Search for the cell housing the specified text and yield its (X, Y) center coordinate. 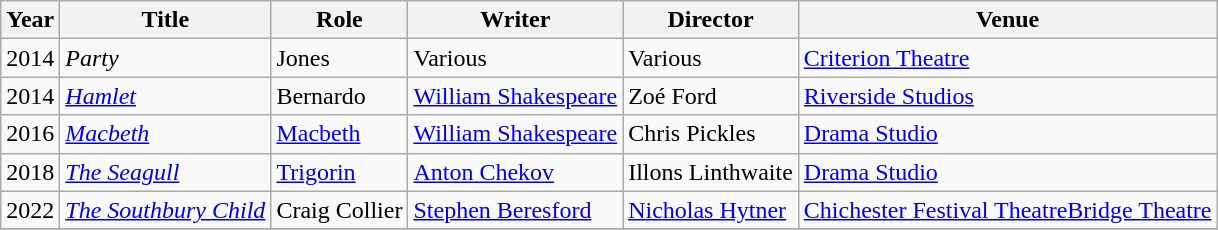
Year (30, 20)
2018 (30, 172)
Hamlet (166, 96)
Craig Collier (340, 210)
Criterion Theatre (1008, 58)
Trigorin (340, 172)
Venue (1008, 20)
Illons Linthwaite (711, 172)
Title (166, 20)
Riverside Studios (1008, 96)
2016 (30, 134)
Writer (516, 20)
Nicholas Hytner (711, 210)
Jones (340, 58)
Director (711, 20)
Role (340, 20)
Chris Pickles (711, 134)
2022 (30, 210)
Stephen Beresford (516, 210)
Bernardo (340, 96)
The Seagull (166, 172)
The Southbury Child (166, 210)
Chichester Festival TheatreBridge Theatre (1008, 210)
Party (166, 58)
Zoé Ford (711, 96)
Anton Chekov (516, 172)
